Return [x, y] of the center of cell containing provided text 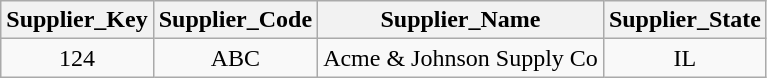
IL [684, 58]
Supplier_Name [461, 20]
124 [77, 58]
Supplier_State [684, 20]
Supplier_Key [77, 20]
Supplier_Code [235, 20]
ABC [235, 58]
Acme & Johnson Supply Co [461, 58]
